Determine the (x, y) coordinate at the center of the cell enclosing the given text.  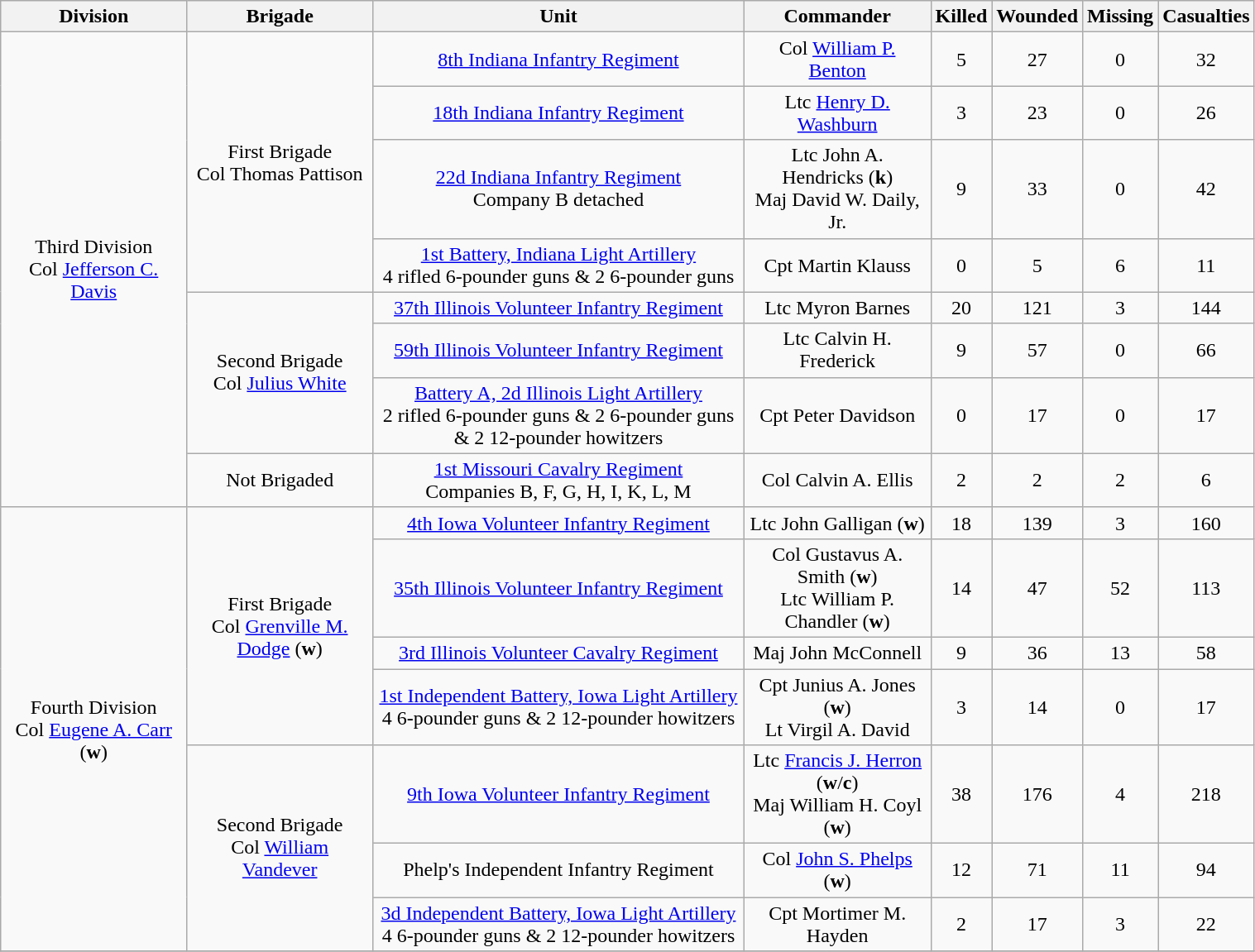
12 (961, 870)
Second BrigadeCol Julius White (280, 372)
Cpt Mortimer M. Hayden (837, 925)
Col John S. Phelps (w) (837, 870)
218 (1206, 794)
Fourth DivisionCol Eugene A. Carr (w) (94, 729)
First BrigadeCol Thomas Pattison (280, 162)
59th Illinois Volunteer Infantry Regiment (559, 351)
176 (1037, 794)
27 (1037, 60)
35th Illinois Volunteer Infantry Regiment (559, 587)
Killed (961, 17)
4 (1120, 794)
18 (961, 523)
Division (94, 17)
Commander (837, 17)
22 (1206, 925)
22d Indiana Infantry RegimentCompany B detached (559, 189)
13 (1120, 653)
4th Iowa Volunteer Infantry Regiment (559, 523)
113 (1206, 587)
23 (1037, 112)
Not Brigaded (280, 480)
Col Gustavus A. Smith (w) Ltc William P. Chandler (w) (837, 587)
Col Calvin A. Ellis (837, 480)
18th Indiana Infantry Regiment (559, 112)
42 (1206, 189)
8th Indiana Infantry Regiment (559, 60)
Third DivisionCol Jefferson C. Davis (94, 270)
71 (1037, 870)
Wounded (1037, 17)
36 (1037, 653)
Ltc Myron Barnes (837, 308)
Unit (559, 17)
First BrigadeCol Grenville M. Dodge (w) (280, 625)
Cpt Peter Davidson (837, 415)
1st Missouri Cavalry RegimentCompanies B, F, G, H, I, K, L, M (559, 480)
139 (1037, 523)
26 (1206, 112)
32 (1206, 60)
3rd Illinois Volunteer Cavalry Regiment (559, 653)
58 (1206, 653)
1st Battery, Indiana Light Artillery4 rifled 6-pounder guns & 2 6-pounder guns (559, 265)
Col William P. Benton (837, 60)
Missing (1120, 17)
94 (1206, 870)
57 (1037, 351)
Ltc Francis J. Herron (w/c)Maj William H. Coyl (w) (837, 794)
121 (1037, 308)
37th Illinois Volunteer Infantry Regiment (559, 308)
1st Independent Battery, Iowa Light Artillery4 6-pounder guns & 2 12-pounder howitzers (559, 706)
Cpt Martin Klauss (837, 265)
Maj John McConnell (837, 653)
66 (1206, 351)
47 (1037, 587)
Brigade (280, 17)
33 (1037, 189)
52 (1120, 587)
Casualties (1206, 17)
Ltc Calvin H. Frederick (837, 351)
20 (961, 308)
160 (1206, 523)
3d Independent Battery, Iowa Light Artillery4 6-pounder guns & 2 12-pounder howitzers (559, 925)
Second BrigadeCol William Vandever (280, 849)
Battery A, 2d Illinois Light Artillery2 rifled 6-pounder guns & 2 6-pounder guns& 2 12-pounder howitzers (559, 415)
144 (1206, 308)
Ltc John Galligan (w) (837, 523)
Cpt Junius A. Jones (w)Lt Virgil A. David (837, 706)
38 (961, 794)
9th Iowa Volunteer Infantry Regiment (559, 794)
Phelp's Independent Infantry Regiment (559, 870)
Ltc John A. Hendricks (k)Maj David W. Daily, Jr. (837, 189)
Ltc Henry D. Washburn (837, 112)
